Identify which cell holds the provided text, then report its (X, Y) central coordinate. 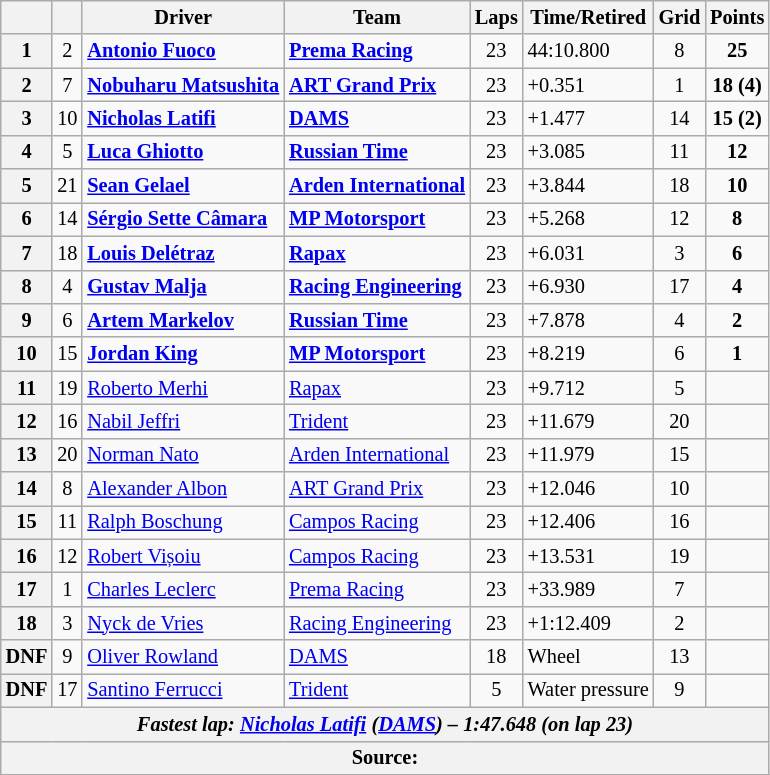
Fastest lap: Nicholas Latifi (DAMS) – 1:47.648 (on lap 23) (385, 724)
Artem Markelov (183, 320)
+3.844 (588, 186)
+11.679 (588, 421)
Charles Leclerc (183, 589)
Luca Ghiotto (183, 152)
Water pressure (588, 690)
Source: (385, 758)
Wheel (588, 657)
Alexander Albon (183, 489)
+11.979 (588, 455)
+6.031 (588, 253)
Antonio Fuoco (183, 51)
Louis Delétraz (183, 253)
Santino Ferrucci (183, 690)
Team (377, 17)
+5.268 (588, 219)
Nyck de Vries (183, 623)
Norman Nato (183, 455)
+12.406 (588, 522)
Robert Vișoiu (183, 556)
Jordan King (183, 354)
18 (4) (737, 85)
+1:12.409 (588, 623)
Nobuharu Matsushita (183, 85)
Laps (496, 17)
Nicholas Latifi (183, 118)
+1.477 (588, 118)
Sérgio Sette Câmara (183, 219)
Grid (680, 17)
+8.219 (588, 354)
Time/Retired (588, 17)
+6.930 (588, 287)
Gustav Malja (183, 287)
+9.712 (588, 388)
Nabil Jeffri (183, 421)
25 (737, 51)
+3.085 (588, 152)
Oliver Rowland (183, 657)
+12.046 (588, 489)
+13.531 (588, 556)
Points (737, 17)
Roberto Merhi (183, 388)
Driver (183, 17)
Sean Gelael (183, 186)
+33.989 (588, 589)
21 (67, 186)
Ralph Boschung (183, 522)
15 (2) (737, 118)
+7.878 (588, 320)
+0.351 (588, 85)
44:10.800 (588, 51)
